Return the [x, y] coordinate for the center point of the cell that contains the specified text.  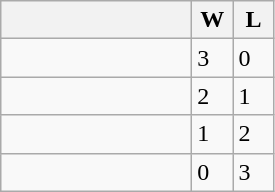
L [254, 20]
W [212, 20]
